Return the (X, Y) coordinate for the center point of the cell that contains the specified text.  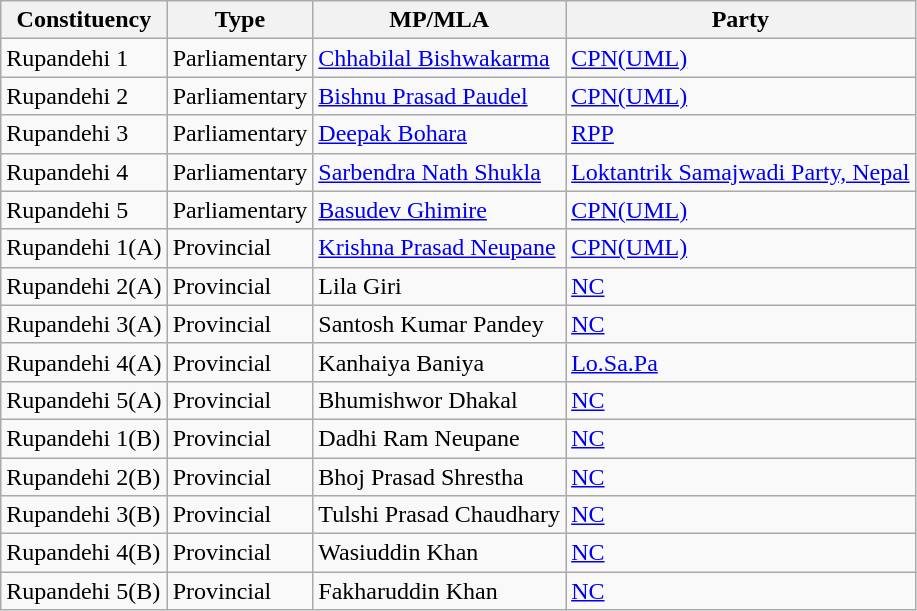
Loktantrik Samajwadi Party, Nepal (740, 172)
Rupandehi 2(B) (84, 477)
Rupandehi 2(A) (84, 286)
Krishna Prasad Neupane (440, 248)
Lila Giri (440, 286)
Bhoj Prasad Shrestha (440, 477)
Party (740, 20)
Bishnu Prasad Paudel (440, 96)
Sarbendra Nath Shukla (440, 172)
Kanhaiya Baniya (440, 362)
RPP (740, 134)
Wasiuddin Khan (440, 553)
Rupandehi 5 (84, 210)
Rupandehi 4 (84, 172)
Rupandehi 5(A) (84, 400)
Dadhi Ram Neupane (440, 438)
Chhabilal Bishwakarma (440, 58)
Basudev Ghimire (440, 210)
Rupandehi 3(B) (84, 515)
Rupandehi 4(A) (84, 362)
Rupandehi 1(A) (84, 248)
Rupandehi 4(B) (84, 553)
Rupandehi 3(A) (84, 324)
MP/MLA (440, 20)
Constituency (84, 20)
Santosh Kumar Pandey (440, 324)
Rupandehi 2 (84, 96)
Rupandehi 1(B) (84, 438)
Deepak Bohara (440, 134)
Rupandehi 3 (84, 134)
Lo.Sa.Pa (740, 362)
Fakharuddin Khan (440, 591)
Tulshi Prasad Chaudhary (440, 515)
Type (240, 20)
Bhumishwor Dhakal (440, 400)
Rupandehi 5(B) (84, 591)
Rupandehi 1 (84, 58)
